Scan for the cell matching the given text and deliver its [X, Y] coordinate at center. 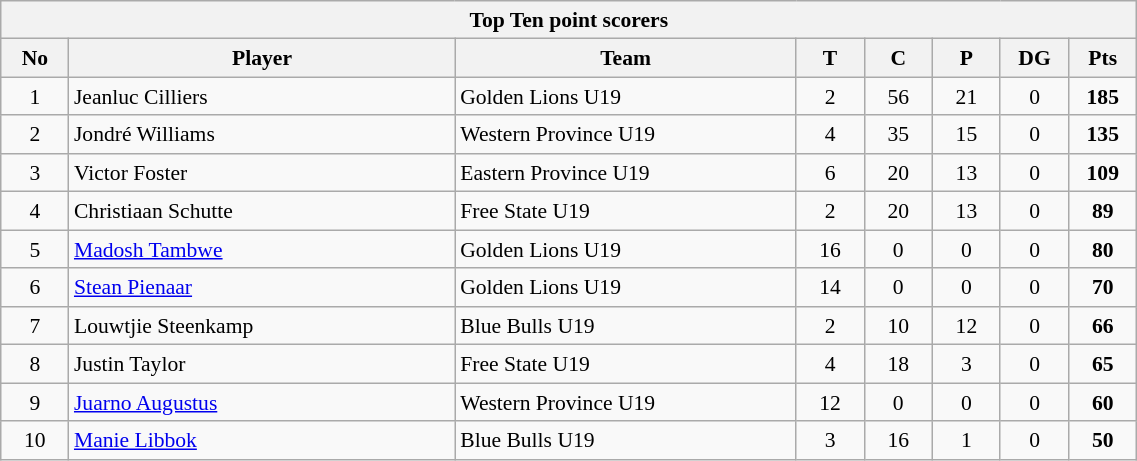
9 [35, 402]
Manie Libbok [262, 440]
15 [966, 135]
35 [898, 135]
P [966, 58]
Team [626, 58]
50 [1103, 440]
89 [1103, 211]
7 [35, 326]
18 [898, 364]
21 [966, 97]
65 [1103, 364]
185 [1103, 97]
Justin Taylor [262, 364]
56 [898, 97]
109 [1103, 173]
Eastern Province U19 [626, 173]
80 [1103, 249]
Victor Foster [262, 173]
Stean Pienaar [262, 288]
Player [262, 58]
T [830, 58]
Pts [1103, 58]
Christiaan Schutte [262, 211]
Jeanluc Cilliers [262, 97]
C [898, 58]
135 [1103, 135]
14 [830, 288]
No [35, 58]
60 [1103, 402]
5 [35, 249]
66 [1103, 326]
Madosh Tambwe [262, 249]
8 [35, 364]
Louwtjie Steenkamp [262, 326]
Juarno Augustus [262, 402]
Jondré Williams [262, 135]
70 [1103, 288]
Top Ten point scorers [569, 20]
DG [1034, 58]
